Pinpoint the cell where the given text exists, returning its [X, Y] midpoint coordinate. 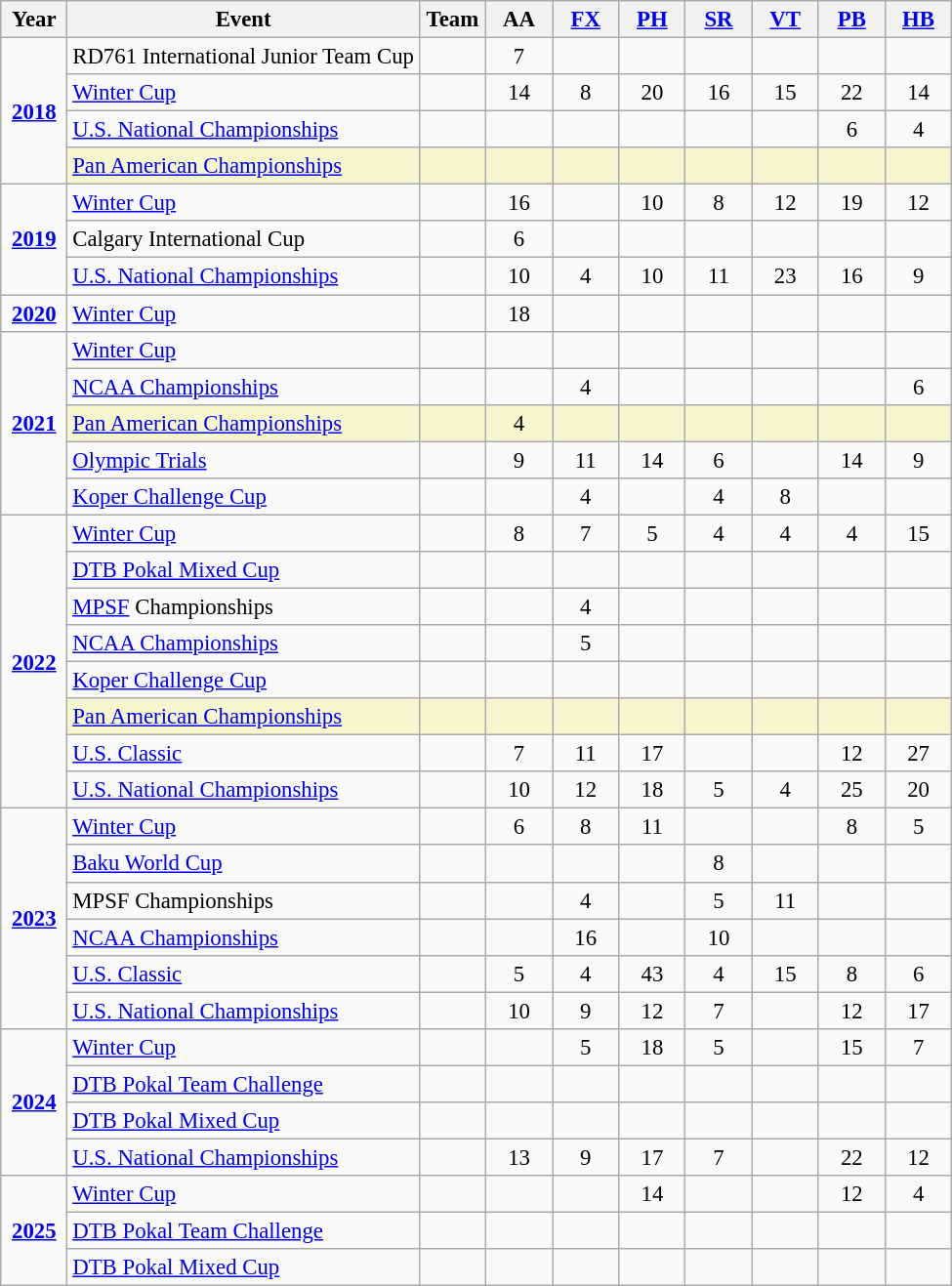
43 [652, 974]
2019 [34, 240]
Calgary International Cup [243, 239]
2021 [34, 423]
2025 [34, 1230]
PB [851, 20]
HB [918, 20]
RD761 International Junior Team Cup [243, 57]
Event [243, 20]
2023 [34, 919]
PH [652, 20]
VT [785, 20]
Team [452, 20]
13 [518, 1157]
FX [586, 20]
Olympic Trials [243, 460]
2024 [34, 1102]
Year [34, 20]
SR [719, 20]
2018 [34, 111]
AA [518, 20]
Baku World Cup [243, 864]
2022 [34, 662]
25 [851, 790]
23 [785, 276]
27 [918, 754]
2020 [34, 313]
19 [851, 203]
